Determine the (x, y) coordinate at the center of the cell enclosing the given text.  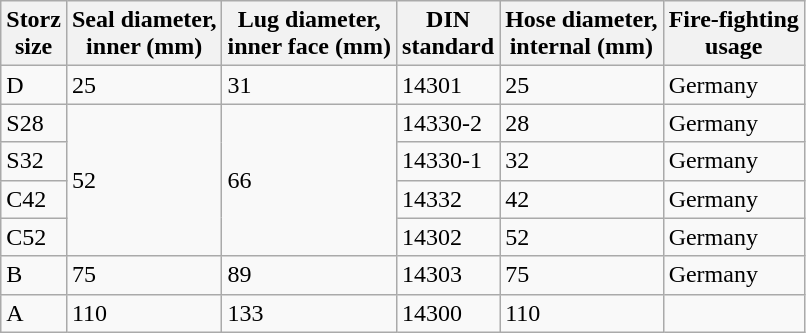
89 (310, 275)
B (34, 275)
D (34, 85)
C52 (34, 237)
66 (310, 180)
DIN standard (448, 34)
S28 (34, 123)
133 (310, 313)
28 (582, 123)
A (34, 313)
14330-1 (448, 161)
42 (582, 199)
32 (582, 161)
14303 (448, 275)
Storz size (34, 34)
Fire-fighting usage (734, 34)
14301 (448, 85)
31 (310, 85)
S32 (34, 161)
14300 (448, 313)
14332 (448, 199)
Seal diameter, inner (mm) (144, 34)
14330-2 (448, 123)
Lug diameter, inner face (mm) (310, 34)
Hose diameter, internal (mm) (582, 34)
C42 (34, 199)
14302 (448, 237)
